Output the [x, y] coordinate of the center of the cell containing the given text.  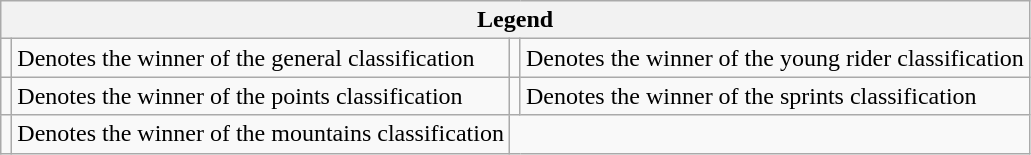
Denotes the winner of the mountains classification [261, 134]
Denotes the winner of the young rider classification [774, 58]
Denotes the winner of the sprints classification [774, 96]
Denotes the winner of the points classification [261, 96]
Legend [516, 20]
Denotes the winner of the general classification [261, 58]
